For the text-containing cell, return its midpoint in [x, y] coordinate format. 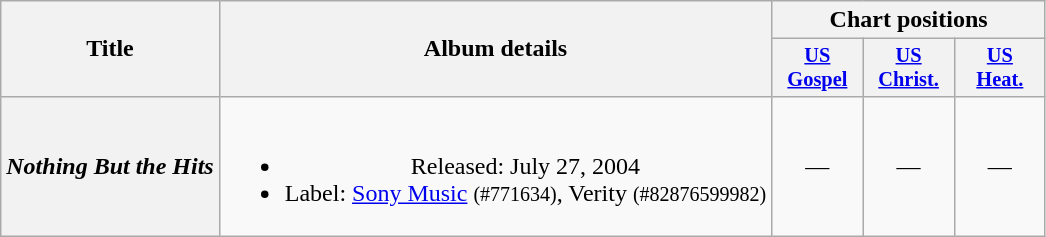
USHeat. [1000, 68]
Chart positions [909, 20]
Released: July 27, 2004Label: Sony Music (#771634), Verity (#82876599982) [496, 166]
Nothing But the Hits [110, 166]
USGospel [818, 68]
USChrist. [908, 68]
Album details [496, 49]
Title [110, 49]
